For the text-containing cell, return its midpoint in (X, Y) coordinate format. 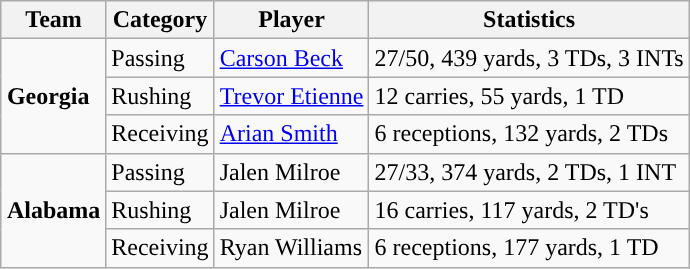
Arian Smith (292, 134)
6 receptions, 132 yards, 2 TDs (529, 134)
27/50, 439 yards, 3 TDs, 3 INTs (529, 58)
Carson Beck (292, 58)
Team (53, 20)
Ryan Williams (292, 248)
27/33, 374 yards, 2 TDs, 1 INT (529, 172)
6 receptions, 177 yards, 1 TD (529, 248)
Alabama (53, 210)
Player (292, 20)
Statistics (529, 20)
Trevor Etienne (292, 96)
16 carries, 117 yards, 2 TD's (529, 210)
Georgia (53, 96)
Category (160, 20)
12 carries, 55 yards, 1 TD (529, 96)
